Scan for the cell matching the given text and deliver its (X, Y) coordinate at center. 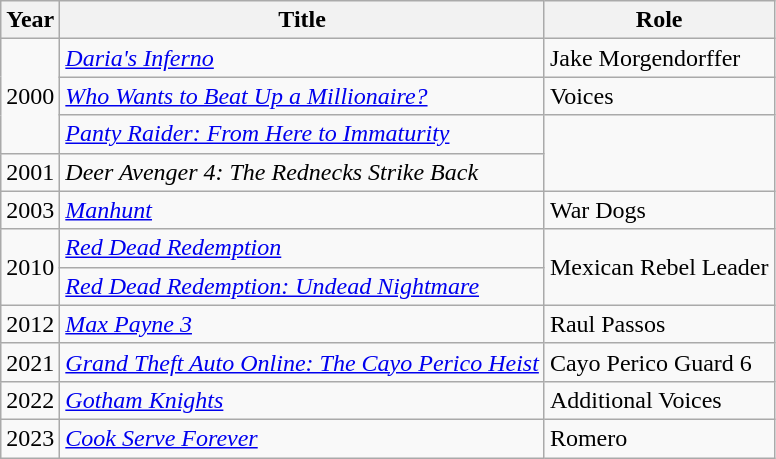
Jake Morgendorffer (659, 58)
Cayo Perico Guard 6 (659, 362)
2001 (30, 172)
Raul Passos (659, 324)
Role (659, 20)
Mexican Rebel Leader (659, 267)
2021 (30, 362)
Cook Serve Forever (302, 438)
Red Dead Redemption (302, 248)
2022 (30, 400)
Red Dead Redemption: Undead Nightmare (302, 286)
Additional Voices (659, 400)
Gotham Knights (302, 400)
Grand Theft Auto Online: The Cayo Perico Heist (302, 362)
2023 (30, 438)
War Dogs (659, 210)
2003 (30, 210)
2010 (30, 267)
Max Payne 3 (302, 324)
Daria's Inferno (302, 58)
Title (302, 20)
Year (30, 20)
2000 (30, 96)
Romero (659, 438)
Panty Raider: From Here to Immaturity (302, 134)
2012 (30, 324)
Who Wants to Beat Up a Millionaire? (302, 96)
Voices (659, 96)
Manhunt (302, 210)
Deer Avenger 4: The Rednecks Strike Back (302, 172)
